Locate the cell with the specified text and output its (x, y) center coordinate. 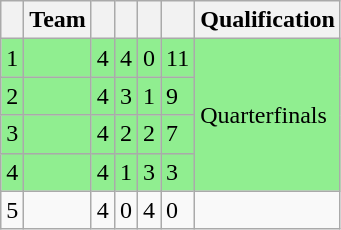
11 (178, 58)
7 (178, 134)
Qualification (268, 20)
9 (178, 96)
5 (12, 210)
Team (58, 20)
Quarterfinals (268, 115)
